Locate the cell with the specified text and output its [x, y] center coordinate. 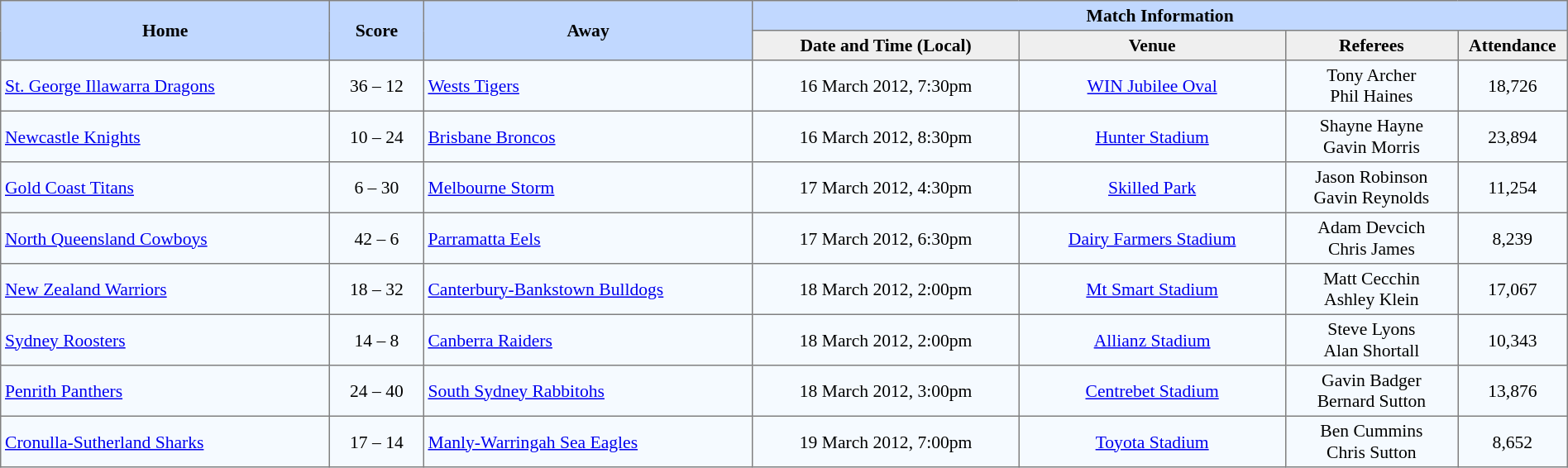
North Queensland Cowboys [165, 238]
Dairy Farmers Stadium [1152, 238]
Steve LyonsAlan Shortall [1371, 340]
14 – 8 [377, 340]
18,726 [1513, 86]
Mt Smart Stadium [1152, 289]
Adam DevcichChris James [1371, 238]
Tony ArcherPhil Haines [1371, 86]
Newcastle Knights [165, 136]
Match Information [1159, 16]
WIN Jubilee Oval [1152, 86]
Away [588, 31]
Penrith Panthers [165, 391]
Score [377, 31]
17 March 2012, 4:30pm [886, 188]
10 – 24 [377, 136]
Cronulla-Sutherland Sharks [165, 442]
17,067 [1513, 289]
Gavin BadgerBernard Sutton [1371, 391]
13,876 [1513, 391]
23,894 [1513, 136]
Matt CecchinAshley Klein [1371, 289]
Centrebet Stadium [1152, 391]
Canberra Raiders [588, 340]
19 March 2012, 7:00pm [886, 442]
42 – 6 [377, 238]
South Sydney Rabbitohs [588, 391]
Jason RobinsonGavin Reynolds [1371, 188]
Ben CumminsChris Sutton [1371, 442]
36 – 12 [377, 86]
Toyota Stadium [1152, 442]
16 March 2012, 7:30pm [886, 86]
St. George Illawarra Dragons [165, 86]
Allianz Stadium [1152, 340]
Date and Time (Local) [886, 45]
18 March 2012, 3:00pm [886, 391]
Venue [1152, 45]
Canterbury-Bankstown Bulldogs [588, 289]
16 March 2012, 8:30pm [886, 136]
Wests Tigers [588, 86]
New Zealand Warriors [165, 289]
Manly-Warringah Sea Eagles [588, 442]
Skilled Park [1152, 188]
Attendance [1513, 45]
8,652 [1513, 442]
Sydney Roosters [165, 340]
Brisbane Broncos [588, 136]
17 – 14 [377, 442]
Referees [1371, 45]
Melbourne Storm [588, 188]
18 – 32 [377, 289]
8,239 [1513, 238]
Home [165, 31]
Shayne HayneGavin Morris [1371, 136]
6 – 30 [377, 188]
10,343 [1513, 340]
11,254 [1513, 188]
Hunter Stadium [1152, 136]
17 March 2012, 6:30pm [886, 238]
Gold Coast Titans [165, 188]
Parramatta Eels [588, 238]
24 – 40 [377, 391]
